Return [X, Y] of the center of cell containing provided text 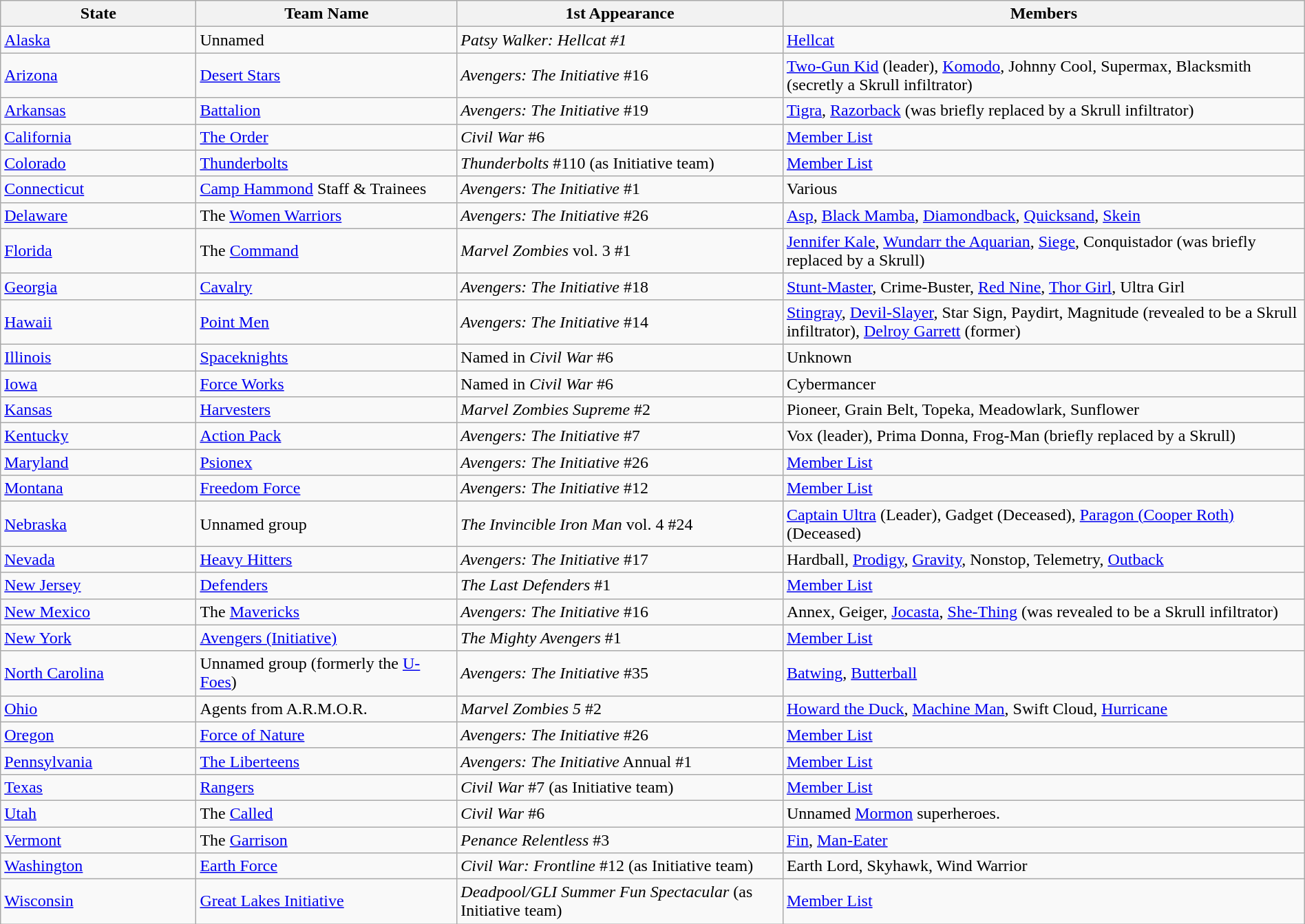
Arizona [98, 76]
Fin, Man-Eater [1043, 840]
Rangers [326, 787]
Florida [98, 250]
Avengers: The Initiative #7 [620, 436]
Psionex [326, 462]
Washington [98, 866]
Alaska [98, 40]
Pennsylvania [98, 761]
The Women Warriors [326, 215]
Asp, Black Mamba, Diamondback, Quicksand, Skein [1043, 215]
Team Name [326, 14]
Unnamed group [326, 524]
Marvel Zombies Supreme #2 [620, 410]
Avengers: The Initiative #17 [620, 559]
Camp Hammond Staff & Trainees [326, 189]
Vox (leader), Prima Donna, Frog-Man (briefly replaced by a Skrull) [1043, 436]
Unnamed [326, 40]
Cavalry [326, 286]
The Called [326, 813]
New Jersey [98, 585]
Kansas [98, 410]
Kentucky [98, 436]
Vermont [98, 840]
Arkansas [98, 111]
Georgia [98, 286]
Avengers: The Initiative #35 [620, 673]
Pioneer, Grain Belt, Topeka, Meadowlark, Sunflower [1043, 410]
The Liberteens [326, 761]
Force of Nature [326, 735]
Montana [98, 488]
Avengers: The Initiative #12 [620, 488]
New York [98, 638]
Agents from A.R.M.O.R. [326, 709]
Oregon [98, 735]
Defenders [326, 585]
Unknown [1043, 357]
Point Men [326, 322]
The Last Defenders #1 [620, 585]
Colorado [98, 163]
Stunt-Master, Crime-Buster, Red Nine, Thor Girl, Ultra Girl [1043, 286]
Howard the Duck, Machine Man, Swift Cloud, Hurricane [1043, 709]
Deadpool/GLI Summer Fun Spectacular (as Initiative team) [620, 901]
Thunderbolts [326, 163]
Connecticut [98, 189]
Earth Force [326, 866]
Captain Ultra (Leader), Gadget (Deceased), Paragon (Cooper Roth) (Deceased) [1043, 524]
Hardball, Prodigy, Gravity, Nonstop, Telemetry, Outback [1043, 559]
Avengers: The Initiative #18 [620, 286]
Various [1043, 189]
Iowa [98, 383]
State [98, 14]
Illinois [98, 357]
Unnamed Mormon superheroes. [1043, 813]
Action Pack [326, 436]
Unnamed group (formerly the U-Foes) [326, 673]
The Invincible Iron Man vol. 4 #24 [620, 524]
Avengers (Initiative) [326, 638]
Jennifer Kale, Wundarr the Aquarian, Siege, Conquistador (was briefly replaced by a Skrull) [1043, 250]
North Carolina [98, 673]
Harvesters [326, 410]
Annex, Geiger, Jocasta, She-Thing (was revealed to be a Skrull infiltrator) [1043, 612]
1st Appearance [620, 14]
New Mexico [98, 612]
Nevada [98, 559]
Wisconsin [98, 901]
The Mavericks [326, 612]
Avengers: The Initiative #1 [620, 189]
The Mighty Avengers #1 [620, 638]
Maryland [98, 462]
Utah [98, 813]
Force Works [326, 383]
Delaware [98, 215]
Marvel Zombies vol. 3 #1 [620, 250]
Great Lakes Initiative [326, 901]
Hawaii [98, 322]
Cybermancer [1043, 383]
Heavy Hitters [326, 559]
Members [1043, 14]
Penance Relentless #3 [620, 840]
Avengers: The Initiative #14 [620, 322]
Marvel Zombies 5 #2 [620, 709]
The Command [326, 250]
The Order [326, 137]
Thunderbolts #110 (as Initiative team) [620, 163]
Patsy Walker: Hellcat #1 [620, 40]
Texas [98, 787]
Earth Lord, Skyhawk, Wind Warrior [1043, 866]
Civil War #7 (as Initiative team) [620, 787]
California [98, 137]
Two-Gun Kid (leader), Komodo, Johnny Cool, Supermax, Blacksmith (secretly a Skrull infiltrator) [1043, 76]
Freedom Force [326, 488]
Civil War: Frontline #12 (as Initiative team) [620, 866]
Avengers: The Initiative Annual #1 [620, 761]
Spaceknights [326, 357]
Nebraska [98, 524]
Desert Stars [326, 76]
Stingray, Devil-Slayer, Star Sign, Paydirt, Magnitude (revealed to be a Skrull infiltrator), Delroy Garrett (former) [1043, 322]
Batwing, Butterball [1043, 673]
Ohio [98, 709]
Avengers: The Initiative #19 [620, 111]
Battalion [326, 111]
Tigra, Razorback (was briefly replaced by a Skrull infiltrator) [1043, 111]
The Garrison [326, 840]
Hellcat [1043, 40]
